Extract the (x, y) coordinate from the center of the cell holding the provided text.  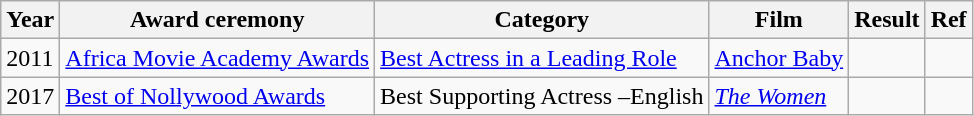
Year (30, 20)
Best Actress in a Leading Role (542, 58)
Anchor Baby (779, 58)
Result (887, 20)
2017 (30, 96)
Ref (948, 20)
The Women (779, 96)
Category (542, 20)
Film (779, 20)
Best of Nollywood Awards (218, 96)
Best Supporting Actress –English (542, 96)
2011 (30, 58)
Award ceremony (218, 20)
Africa Movie Academy Awards (218, 58)
